Extract the [x, y] coordinate from the center of the cell holding the provided text.  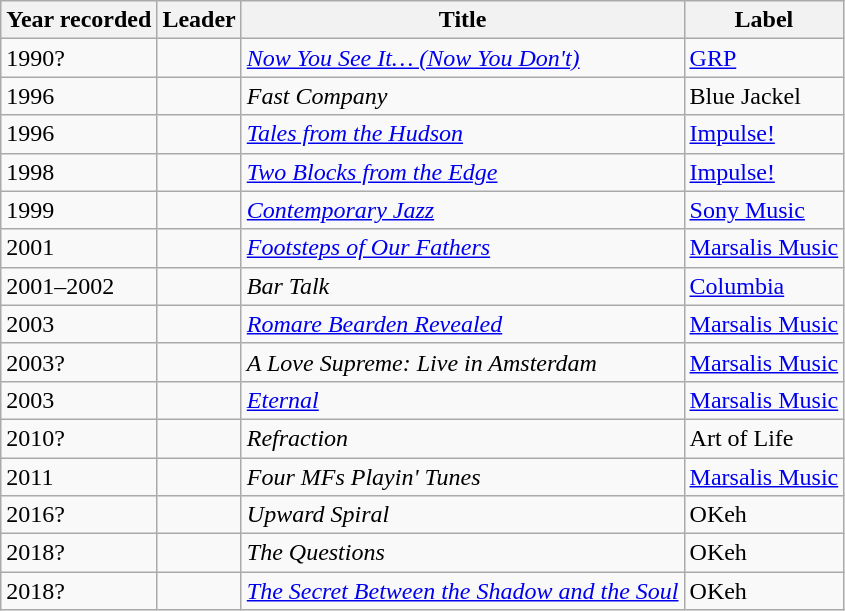
Bar Talk [462, 286]
Footsteps of Our Fathers [462, 248]
Two Blocks from the Edge [462, 172]
Blue Jackel [764, 96]
Upward Spiral [462, 515]
2010? [79, 438]
Columbia [764, 286]
Fast Company [462, 96]
Year recorded [79, 20]
Tales from the Hudson [462, 134]
2003? [79, 362]
The Secret Between the Shadow and the Soul [462, 591]
Four MFs Playin' Tunes [462, 477]
1998 [79, 172]
Label [764, 20]
2001–2002 [79, 286]
Refraction [462, 438]
1999 [79, 210]
1990? [79, 58]
A Love Supreme: Live in Amsterdam [462, 362]
Art of Life [764, 438]
Leader [199, 20]
Now You See It… (Now You Don't) [462, 58]
The Questions [462, 553]
Contemporary Jazz [462, 210]
2011 [79, 477]
Eternal [462, 400]
Sony Music [764, 210]
2016? [79, 515]
2001 [79, 248]
Title [462, 20]
Romare Bearden Revealed [462, 324]
GRP [764, 58]
